Locate the cell with the specified text and output its [x, y] center coordinate. 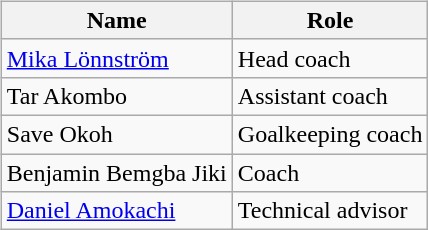
Benjamin Bemgba Jiki [116, 173]
Head coach [330, 58]
Mika Lönnström [116, 58]
Assistant coach [330, 96]
Role [330, 20]
Technical advisor [330, 211]
Save Okoh [116, 134]
Tar Akombo [116, 96]
Name [116, 20]
Daniel Amokachi [116, 211]
Goalkeeping coach [330, 134]
Coach [330, 173]
